Pinpoint the cell where the given text exists, returning its [X, Y] midpoint coordinate. 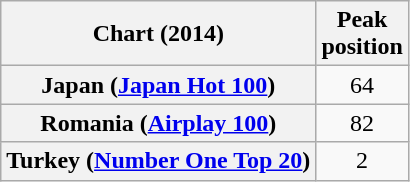
2 [362, 161]
Chart (2014) [158, 34]
Turkey (Number One Top 20) [158, 161]
64 [362, 85]
Japan (Japan Hot 100) [158, 85]
82 [362, 123]
Peakposition [362, 34]
Romania (Airplay 100) [158, 123]
